Identify which cell holds the provided text, then report its (X, Y) central coordinate. 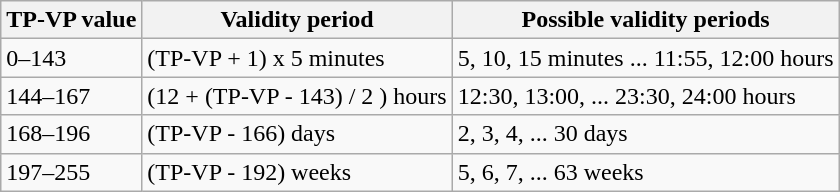
(TP-VP - 166) days (297, 134)
5, 10, 15 minutes ... 11:55, 12:00 hours (646, 58)
0–143 (72, 58)
Validity period (297, 20)
TP-VP value (72, 20)
144–167 (72, 96)
168–196 (72, 134)
12:30, 13:00, ... 23:30, 24:00 hours (646, 96)
2, 3, 4, ... 30 days (646, 134)
(TP-VP + 1) x 5 minutes (297, 58)
(12 + (TP-VP - 143) / 2 ) hours (297, 96)
5, 6, 7, ... 63 weeks (646, 172)
197–255 (72, 172)
(TP-VP - 192) weeks (297, 172)
Possible validity periods (646, 20)
